Output the (X, Y) coordinate of the center of the cell containing the given text.  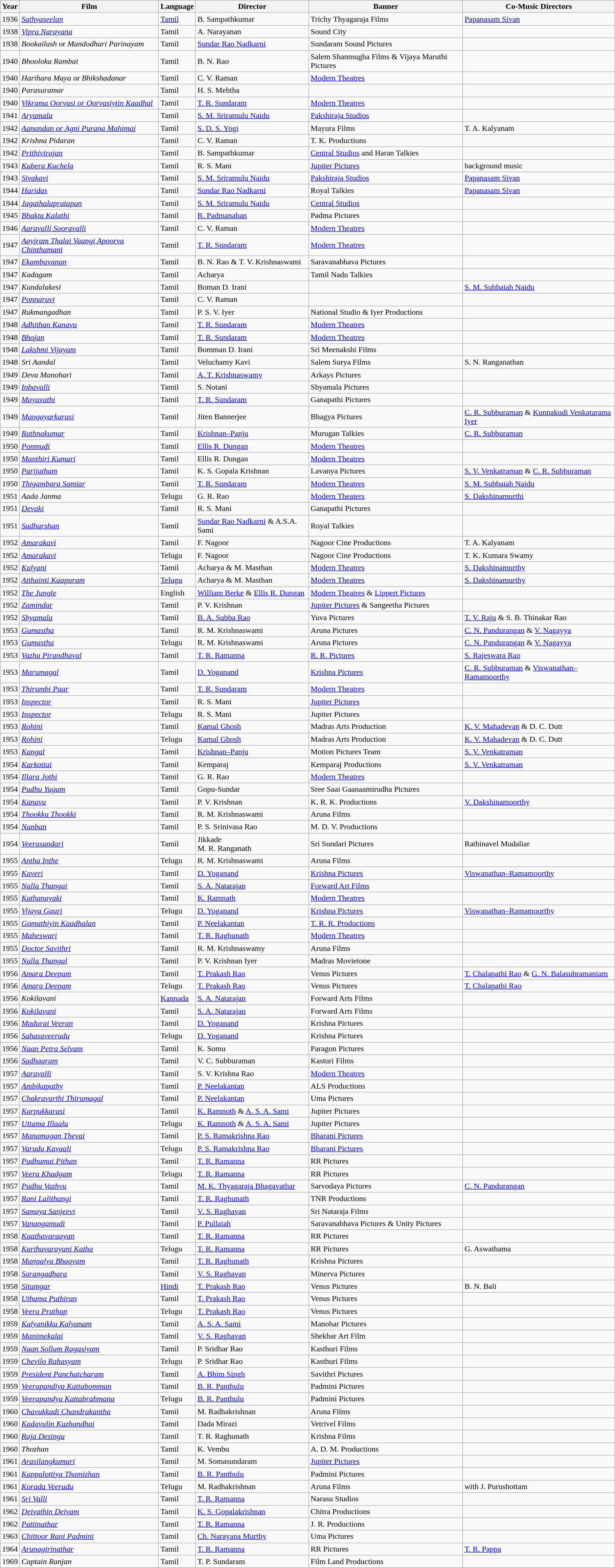
Madurai Veeran (89, 1024)
Manohar Pictures (386, 1324)
A. S. A. Sami (252, 1324)
Arunagirinathar (89, 1549)
Sri Valli (89, 1499)
H. S. Mehtha (252, 90)
Vipra Narayana (89, 32)
A. T. Krishnaswamy (252, 374)
Maheswari (89, 936)
Jagathalapratapan (89, 203)
Krishna Films (386, 1436)
Sarangadhara (89, 1274)
Paragon Pictures (386, 1049)
B. N. Rao (252, 61)
Shyamala Pictures (386, 387)
Boman D. Irani (252, 287)
Thozhan (89, 1449)
Minerva Pictures (386, 1274)
Sri Nataraja Films (386, 1211)
Rani Lalithangi (89, 1198)
Korada Veerudu (89, 1486)
1963 (10, 1536)
C. R. Subburaman & Kunnakudi Venkatarama Iyer (539, 417)
Kadavulin Kuzhandhai (89, 1424)
Kemparaj Productions (386, 764)
Shyamala (89, 618)
Modern Theatres & Lippert Pictures (386, 593)
Aaravalli Sooravalli (89, 228)
M. D. V. Productions (386, 827)
R. M. Krishnaswamy (252, 948)
Ekambavanan (89, 262)
Karpukkarasi (89, 1111)
K. Somu (252, 1049)
Sundaram Sound Pictures (386, 44)
P. S. V. Iyer (252, 312)
V. Dakshinamoorthy (539, 802)
Sathyaseelan (89, 19)
S. V. Venkatraman & C. R. Subburaman (539, 471)
Devaki (89, 509)
Motion Pictures Team (386, 752)
M. Somasundaram (252, 1461)
Kemparaj (252, 764)
Sri Sundari Pictures (386, 844)
Karthavarayuni Katha (89, 1249)
Bookailash or Mandodhari Parinayam (89, 44)
Sree Saai Gaanaamirudha Pictures (386, 789)
K. S. Gopalakrishnan (252, 1511)
Samaya Sanjeevi (89, 1211)
Jiten Bannerjee (252, 417)
Pudhumai Pithan (89, 1161)
Bhooloka Rambai (89, 61)
Marumagal (89, 672)
Veluchamy Kavi (252, 362)
Tamil Nadu Talkies (386, 275)
Kannada (177, 998)
J. R. Productions (386, 1524)
K. Ramnath (252, 898)
T. R. R. Productions (386, 923)
Pattinathar (89, 1524)
Year (10, 7)
Bhagya Pictures (386, 417)
Varudu Kavaali (89, 1148)
Salem Surya Films (386, 362)
C. R. Subburaman & Viswanathan–Ramamoorthy (539, 672)
Naan Petra Selvam (89, 1049)
Language (177, 7)
Sitamgar (89, 1286)
Manamagan Thevai (89, 1136)
Mayura Films (386, 128)
S. V. Krishna Rao (252, 1073)
Kappalottiya Thamizhan (89, 1474)
Kalyani (89, 567)
B. N. Rao & T. V. Krishnaswami (252, 262)
1936 (10, 19)
Saravanabhava Pictures & Unity Pictures (386, 1224)
Parasuramar (89, 90)
Madras Movietone (386, 961)
R. Padmanaban (252, 216)
Manimekalai (89, 1336)
Parijatham (89, 471)
Hindi (177, 1286)
Gomathiyin Kaadhalan (89, 923)
Gopu-Sundar (252, 789)
A. Bhim Singh (252, 1374)
Kadagam (89, 275)
Central Studios and Haran Talkies (386, 153)
Film (89, 7)
Film Land Productions (386, 1561)
Jupiter Pictures & Sangeetha Pictures (386, 605)
Chitra Productions (386, 1511)
Aada Janma (89, 496)
Deivathin Deivam (89, 1511)
Savithri Pictures (386, 1374)
Sudharshan (89, 525)
Sivakavi (89, 178)
Rathnakumar (89, 434)
Captain Ranjan (89, 1561)
Aanandan or Agni Purana Mahimai (89, 128)
1946 (10, 228)
Narasu Studios (386, 1499)
B. N. Bali (539, 1286)
Lakshmi Vijayam (89, 350)
Chavukkadi Chandrakantha (89, 1411)
Nalla Thangai (89, 886)
Banner (386, 7)
Chevilo Rahasyam (89, 1361)
G. Aswathama (539, 1249)
Sadhaaram (89, 1061)
Sarvodaya Pictures (386, 1186)
Uttama Illaalu (89, 1123)
Veera Khadgam (89, 1173)
Rathinavel Mudaliar (539, 844)
Nanban (89, 827)
P. Pullaiah (252, 1224)
C. R. Subburaman (539, 434)
ALS Productions (386, 1086)
Prithivirajan (89, 153)
TNR Productions (386, 1198)
Thigambara Samiar (89, 484)
Modern Theaters (386, 496)
R. R. Pictures (386, 655)
Mangalya Bhagyam (89, 1261)
Thirumbi Paar (89, 689)
M. K. Thyagaraja Bhagavathar (252, 1186)
Kaveri (89, 873)
Thookku Thookki (89, 814)
Pudhu Vazhvu (89, 1186)
Uthama Puthiran (89, 1299)
1941 (10, 115)
T. P. Sundaram (252, 1561)
Shekhar Art Film (386, 1336)
Aryamala (89, 115)
Vikrama Oorvasi or Oorvasiytin Kaadhal (89, 103)
S. Notani (252, 387)
Kalyanikku Kalyanam (89, 1324)
Mangayarkarasi (89, 417)
Kathanayaki (89, 898)
Karkottai (89, 764)
P. S. Srinivasa Rao (252, 827)
Pudhu Yugam (89, 789)
background music (539, 165)
K. R. K. Productions (386, 802)
Antha Inthe (89, 861)
William Berke & Ellis R. Dungan (252, 593)
Kangal (89, 752)
Arasilangkumari (89, 1461)
Harihara Maya or Bhikshadanar (89, 78)
Director (252, 7)
Ponnaruvi (89, 300)
Kasturi Films (386, 1061)
A. D. M. Productions (386, 1449)
P. V. Krishnan Iyer (252, 961)
B. A. Subba Rao (252, 618)
S. N. Ranganathan (539, 362)
Deva Manohari (89, 374)
Lavanya Pictures (386, 471)
S. D. S. Yogi (252, 128)
Arkays Pictures (386, 374)
Bomman D. Irani (252, 350)
Vanangamudi (89, 1224)
Mayavathi (89, 400)
Vijaya Gauri (89, 911)
Nalla Thangal (89, 961)
Doctor Savithri (89, 948)
1945 (10, 216)
V. C. Subburaman (252, 1061)
Veerapandya Kattabrahmana (89, 1399)
Forward Art Films (386, 886)
Trichy Thyagaraja Films (386, 19)
Atthainti Kaapuram (89, 580)
Bhojan (89, 337)
Vetrivel Films (386, 1424)
President Panchatcharam (89, 1374)
Chakravarthi Thirumagal (89, 1098)
The Jungle (89, 593)
Chittoor Rani Padmini (89, 1536)
Kaathavaraayan (89, 1236)
Dada Mirazi (252, 1424)
Rukmangadhan (89, 312)
Padma Pictures (386, 216)
A. Narayanan (252, 32)
1969 (10, 1561)
Acharya (252, 275)
Veera Prathap (89, 1311)
National Studio & Iyer Productions (386, 312)
Sahasaveerudu (89, 1036)
Salem Shanmugha Films & Vijaya Maruthi Pictures (386, 61)
JikkadeM. R. Ranganath (252, 844)
1964 (10, 1549)
S. Rajeswara Rao (539, 655)
Manthiri Kumari (89, 459)
Veerapandiya Kattabomman (89, 1386)
Bhakta Kalathi (89, 216)
Aayiram Thalai Vaangi Apoorva Chinthamani (89, 245)
Central Studios (386, 203)
Raja Desingu (89, 1436)
Kubera Kuchela (89, 165)
Saravanabhava Pictures (386, 262)
T. V. Raju & S. B. Thinakar Rao (539, 618)
Naan Sollum Ragasiyam (89, 1349)
Ponmudi (89, 446)
Kanavu (89, 802)
Co-Music Directors (539, 7)
Murugan Talkies (386, 434)
Zamindar (89, 605)
Kundalakesi (89, 287)
Ambikapathy (89, 1086)
Adhithan Kanavu (89, 325)
Krishna Pidaran (89, 140)
C. N. Pandurangan (539, 1186)
Sri Meenakshi Films (386, 350)
Aaravalli (89, 1073)
T. R. Pappa (539, 1549)
Inbavalli (89, 387)
K. S. Gopala Krishnan (252, 471)
Illara Jothi (89, 777)
S. Dakshinamurthi (539, 496)
Ch. Narayana Murthy (252, 1536)
Sound City (386, 32)
T. K. Productions (386, 140)
Yuva Pictures (386, 618)
T. Chalapathi Rao & G. N. Balasubramaniam (539, 973)
Veerasundari (89, 844)
Haridas (89, 191)
Sri Aandal (89, 362)
T. Chalapathi Rao (539, 986)
Sundar Rao Nadkarni & A.S.A. Sami (252, 525)
English (177, 593)
K. Vembu (252, 1449)
Vazha Pirandhaval (89, 655)
with J. Purushottam (539, 1486)
T. K. Kumara Swamy (539, 555)
